Return (X, Y) of the center of cell containing provided text 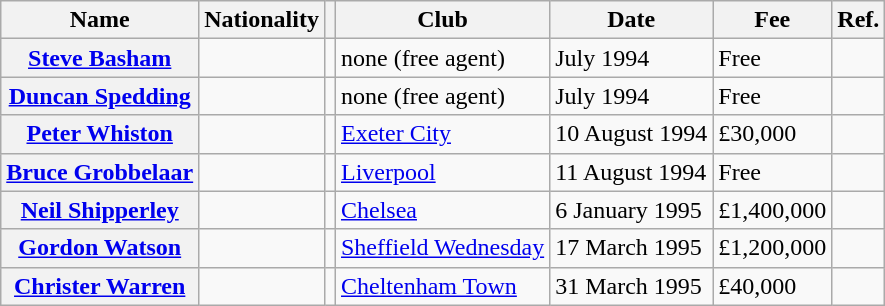
31 March 1995 (632, 286)
Name (100, 20)
6 January 1995 (632, 210)
Chelsea (442, 210)
Gordon Watson (100, 248)
Ref. (858, 20)
£1,400,000 (772, 210)
Steve Basham (100, 58)
Liverpool (442, 172)
Date (632, 20)
Fee (772, 20)
Bruce Grobbelaar (100, 172)
Nationality (262, 20)
£1,200,000 (772, 248)
£30,000 (772, 134)
17 March 1995 (632, 248)
Neil Shipperley (100, 210)
11 August 1994 (632, 172)
Peter Whiston (100, 134)
Christer Warren (100, 286)
Club (442, 20)
Cheltenham Town (442, 286)
£40,000 (772, 286)
10 August 1994 (632, 134)
Exeter City (442, 134)
Duncan Spedding (100, 96)
Sheffield Wednesday (442, 248)
